Extract the (x, y) coordinate from the center of the cell holding the provided text.  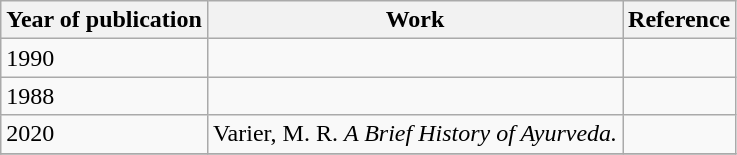
Varier, M. R. A Brief History of Ayurveda. (414, 134)
Year of publication (104, 20)
Reference (680, 20)
1988 (104, 96)
1990 (104, 58)
Work (414, 20)
2020 (104, 134)
